Detect which cell encompasses the target text, then output its [X, Y] center coordinate. 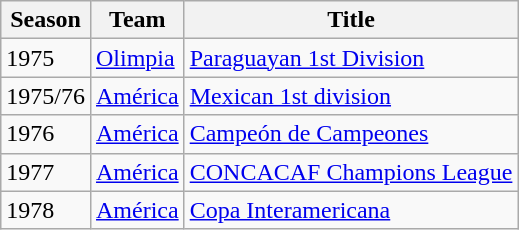
1975/76 [46, 96]
Olimpia [137, 58]
Paraguayan 1st Division [351, 58]
1975 [46, 58]
Campeón de Campeones [351, 134]
1976 [46, 134]
Mexican 1st division [351, 96]
Title [351, 20]
Team [137, 20]
1978 [46, 210]
CONCACAF Champions League [351, 172]
Season [46, 20]
Copa Interamericana [351, 210]
1977 [46, 172]
